Scan for the cell matching the given text and deliver its [X, Y] coordinate at center. 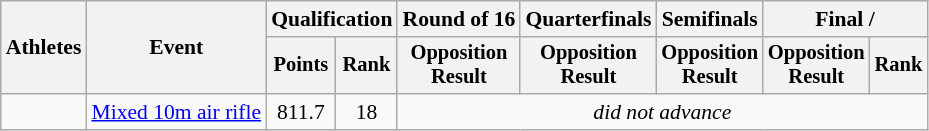
Quarterfinals [588, 19]
Points [300, 66]
Athletes [44, 48]
18 [367, 112]
did not advance [662, 112]
Round of 16 [458, 19]
Event [176, 48]
811.7 [300, 112]
Qualification [332, 19]
Mixed 10m air rifle [176, 112]
Final / [845, 19]
Semifinals [710, 19]
